For the text-containing cell, return its midpoint in (X, Y) coordinate format. 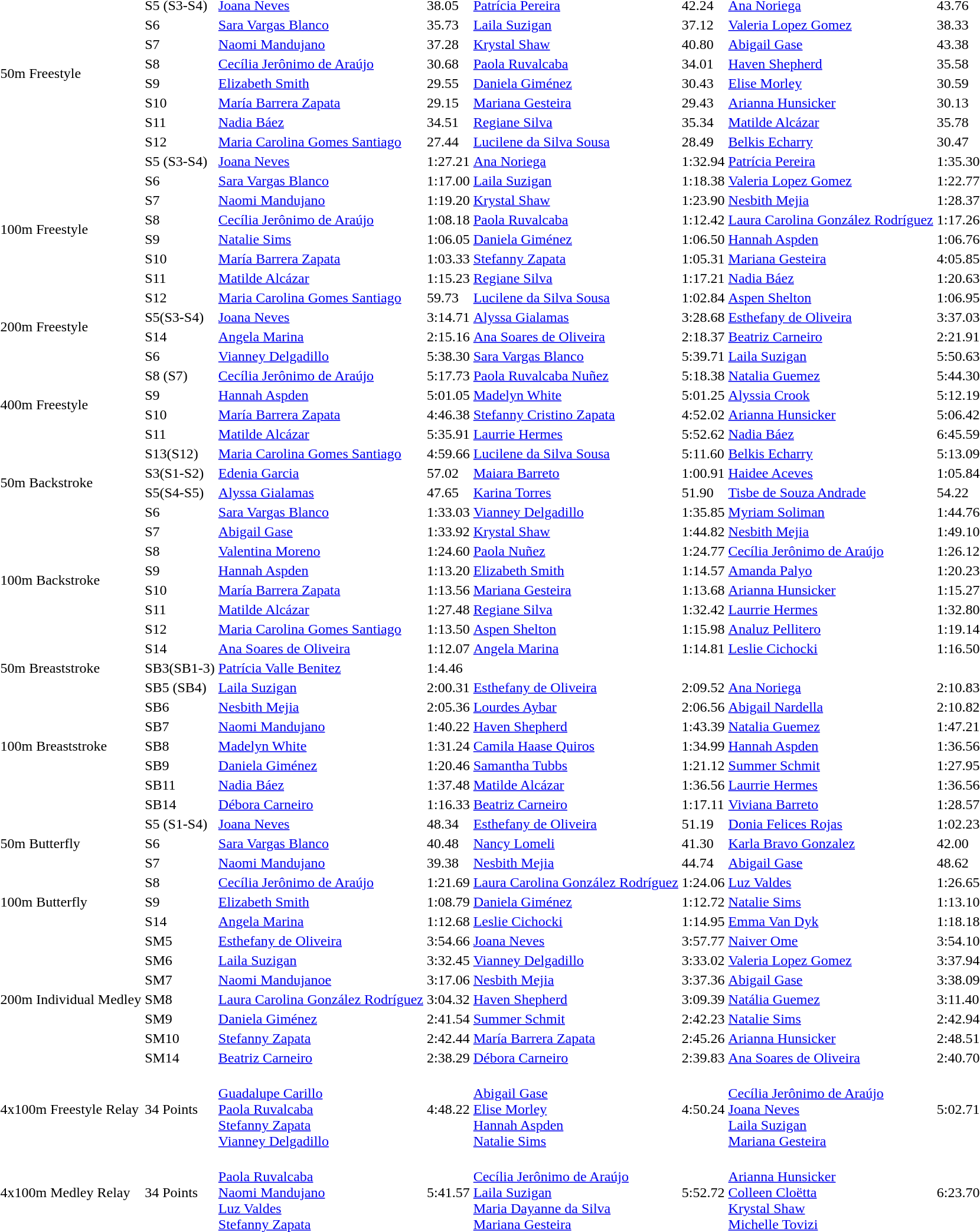
3:04.32 (449, 999)
1:23.90 (703, 200)
2:00.31 (449, 687)
Natália Guemez (831, 999)
Naomi Mandujanoe (321, 980)
5:18.38 (703, 376)
S5(S4-S5) (180, 493)
3:54.66 (449, 941)
3:32.45 (449, 960)
4:59.66 (449, 454)
1:15.98 (703, 629)
Luz Valdes (831, 882)
Karina Torres (576, 493)
2:06.56 (703, 707)
Camila Haase Quiros (576, 746)
S8 (S7) (180, 376)
47.65 (449, 493)
4:46.38 (449, 415)
1:24.60 (449, 551)
1:21.12 (703, 765)
1:24.06 (703, 882)
S5 (S1-S4) (180, 824)
2:42.44 (449, 1038)
SM8 (180, 999)
1:37.48 (449, 785)
Valentina Moreno (321, 551)
S13(S12) (180, 454)
3:14.71 (449, 317)
1:05.31 (703, 259)
34 Points (180, 1109)
Lourdes Aybar (576, 707)
Stefanny Cristino Zapata (576, 415)
SM9 (180, 1019)
1:34.99 (703, 746)
SM6 (180, 960)
1:24.77 (703, 551)
3:57.77 (703, 941)
28.49 (703, 142)
1:17.00 (449, 181)
51.19 (703, 824)
Alyssia Crook (831, 395)
2:45.26 (703, 1038)
Paola Nuñez (576, 551)
44.74 (703, 863)
1:00.91 (703, 473)
SM14 (180, 1058)
27.44 (449, 142)
3:17.06 (449, 980)
2:18.37 (703, 337)
1:35.85 (703, 512)
1:4.46 (449, 668)
51.90 (703, 493)
5:38.30 (449, 356)
1:06.05 (449, 239)
48.34 (449, 824)
Nancy Lomeli (576, 843)
35.34 (703, 122)
2:42.23 (703, 1019)
Naiver Ome (831, 941)
Patrícia Valle Benitez (321, 668)
1:12.68 (449, 921)
Abigail GaseElise MorleyHannah AspdenNatalie Sims (576, 1109)
34.01 (703, 64)
1:13.20 (449, 571)
SB5 (SB4) (180, 687)
Maiara Barreto (576, 473)
5:17.73 (449, 376)
41.30 (703, 843)
Tisbe de Souza Andrade (831, 493)
29.43 (703, 103)
40.80 (703, 44)
S3(S1-S2) (180, 473)
SM7 (180, 980)
1:08.18 (449, 220)
1:13.68 (703, 590)
59.73 (449, 298)
Myriam Soliman (831, 512)
1:13.50 (449, 629)
SB3(SB1-3) (180, 668)
Paola Ruvalcaba Nuñez (576, 376)
3:37.36 (703, 980)
Samantha Tubbs (576, 765)
1:17.11 (703, 804)
SB8 (180, 746)
1:06.50 (703, 239)
Haidee Aceves (831, 473)
2:38.29 (449, 1058)
1:27.48 (449, 610)
5:39.71 (703, 356)
1:44.82 (703, 532)
3:28.68 (703, 317)
S5 (S3-S4) (180, 161)
5:01.25 (703, 395)
37.28 (449, 44)
1:18.38 (703, 181)
3:33.02 (703, 960)
1:12.42 (703, 220)
5:52.62 (703, 434)
1:02.84 (703, 298)
Analuz Pellitero (831, 629)
Abigail Nardella (831, 707)
S5(S3-S4) (180, 317)
SM5 (180, 941)
1:33.03 (449, 512)
2:15.16 (449, 337)
1:32.94 (703, 161)
40.48 (449, 843)
1:32.42 (703, 610)
4:52.02 (703, 415)
4:50.24 (703, 1109)
SB11 (180, 785)
39.38 (449, 863)
1:14.95 (703, 921)
Donia Felices Rojas (831, 824)
2:09.52 (703, 687)
1:03.33 (449, 259)
Viviana Barreto (831, 804)
4:48.22 (449, 1109)
SB9 (180, 765)
1:15.23 (449, 278)
5:01.05 (449, 395)
1:40.22 (449, 726)
1:08.79 (449, 902)
2:05.36 (449, 707)
2:39.83 (703, 1058)
29.55 (449, 83)
Amanda Palyo (831, 571)
37.12 (703, 25)
1:14.81 (703, 648)
5:11.60 (703, 454)
34.51 (449, 122)
SB7 (180, 726)
1:12.72 (703, 902)
30.43 (703, 83)
SB14 (180, 804)
2:41.54 (449, 1019)
1:16.33 (449, 804)
1:17.21 (703, 278)
1:12.07 (449, 648)
1:43.39 (703, 726)
3:09.39 (703, 999)
30.68 (449, 64)
1:21.69 (449, 882)
Edenia Garcia (321, 473)
1:31.24 (449, 746)
57.02 (449, 473)
SB6 (180, 707)
SM10 (180, 1038)
Karla Bravo Gonzalez (831, 843)
1:27.21 (449, 161)
Emma Van Dyk (831, 921)
35.73 (449, 25)
Cecília Jerônimo de AraújoJoana NevesLaila SuziganMariana Gesteira (831, 1109)
1:20.46 (449, 765)
5:35.91 (449, 434)
Elise Morley (831, 83)
1:19.20 (449, 200)
1:13.56 (449, 590)
Patrícia Pereira (831, 161)
1:36.56 (703, 785)
Guadalupe CarilloPaola RuvalcabaStefanny ZapataVianney Delgadillo (321, 1109)
29.15 (449, 103)
1:33.92 (449, 532)
1:14.57 (703, 571)
